Extract the [x, y] coordinate from the center of the cell holding the provided text.  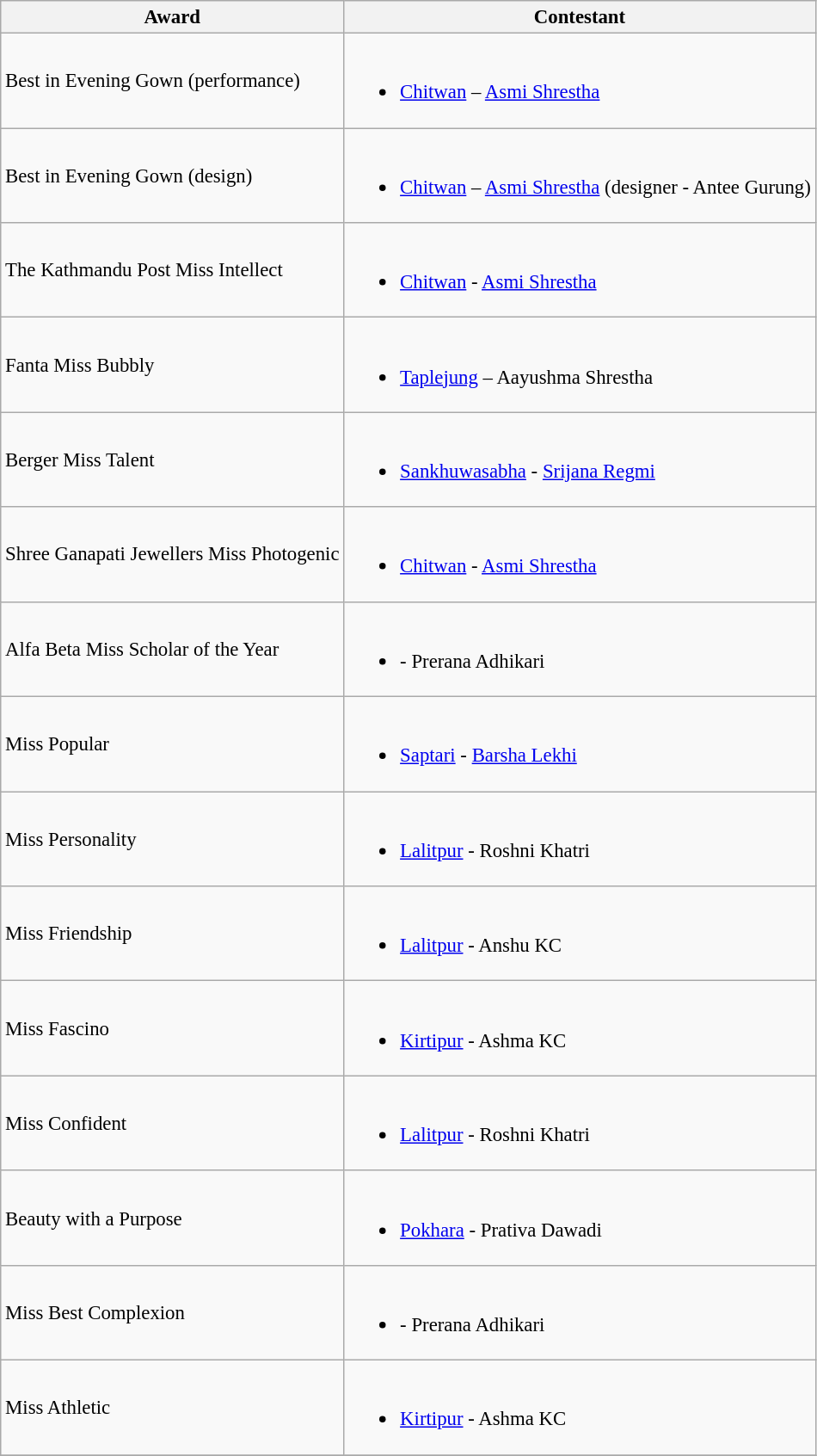
Miss Friendship [172, 934]
The Kathmandu Post Miss Intellect [172, 270]
Award [172, 17]
Saptari - Barsha Lekhi [580, 744]
Best in Evening Gown (performance) [172, 81]
Shree Ganapati Jewellers Miss Photogenic [172, 554]
Miss Athletic [172, 1408]
Miss Confident [172, 1123]
Miss Popular [172, 744]
Alfa Beta Miss Scholar of the Year [172, 649]
Beauty with a Purpose [172, 1218]
Best in Evening Gown (design) [172, 176]
Contestant [580, 17]
Sankhuwasabha - Srijana Regmi [580, 460]
Lalitpur - Anshu KC [580, 934]
Taplejung – Aayushma Shrestha [580, 365]
Chitwan – Asmi Shrestha (designer - Antee Gurung) [580, 176]
Berger Miss Talent [172, 460]
Fanta Miss Bubbly [172, 365]
Miss Fascino [172, 1028]
Miss Personality [172, 839]
Pokhara - Prativa Dawadi [580, 1218]
Miss Best Complexion [172, 1313]
Chitwan – Asmi Shrestha [580, 81]
